Identify which cell holds the provided text, then report its (X, Y) central coordinate. 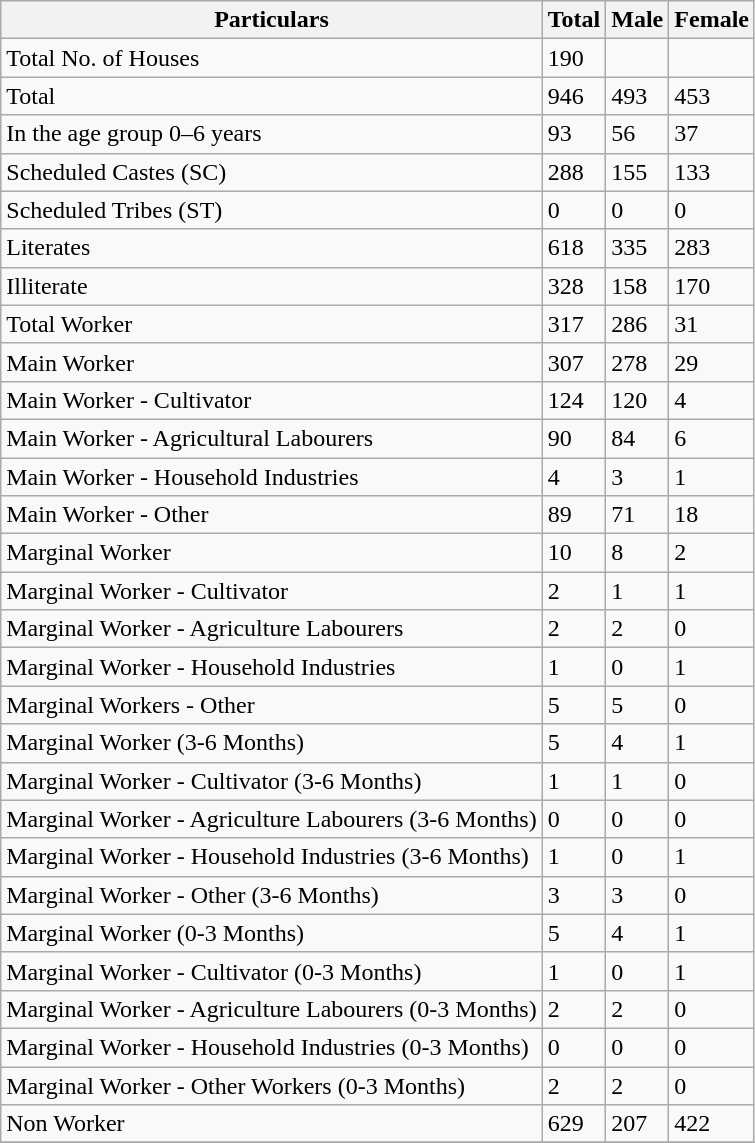
618 (574, 248)
Marginal Worker - Cultivator (3-6 Months) (272, 781)
56 (638, 134)
133 (712, 172)
170 (712, 286)
Marginal Worker (0-3 Months) (272, 933)
71 (638, 515)
124 (574, 400)
Female (712, 20)
Marginal Worker - Cultivator (0-3 Months) (272, 971)
Main Worker (272, 362)
29 (712, 362)
Marginal Worker - Other (3-6 Months) (272, 895)
278 (638, 362)
422 (712, 1124)
335 (638, 248)
Main Worker - Household Industries (272, 477)
288 (574, 172)
37 (712, 134)
Non Worker (272, 1124)
Scheduled Tribes (ST) (272, 210)
283 (712, 248)
Illiterate (272, 286)
Marginal Workers - Other (272, 705)
453 (712, 96)
120 (638, 400)
155 (638, 172)
946 (574, 96)
158 (638, 286)
Marginal Worker - Household Industries (0-3 Months) (272, 1047)
Particulars (272, 20)
207 (638, 1124)
Main Worker - Agricultural Labourers (272, 438)
Marginal Worker - Agriculture Labourers (272, 629)
Literates (272, 248)
Total Worker (272, 324)
Marginal Worker - Other Workers (0-3 Months) (272, 1085)
Marginal Worker - Cultivator (272, 591)
6 (712, 438)
Marginal Worker - Agriculture Labourers (0-3 Months) (272, 1009)
Main Worker - Other (272, 515)
Male (638, 20)
Marginal Worker - Household Industries (272, 667)
Scheduled Castes (SC) (272, 172)
Marginal Worker (3-6 Months) (272, 743)
Marginal Worker - Agriculture Labourers (3-6 Months) (272, 819)
31 (712, 324)
Main Worker - Cultivator (272, 400)
493 (638, 96)
8 (638, 553)
328 (574, 286)
317 (574, 324)
89 (574, 515)
190 (574, 58)
10 (574, 553)
93 (574, 134)
307 (574, 362)
18 (712, 515)
90 (574, 438)
Marginal Worker (272, 553)
In the age group 0–6 years (272, 134)
286 (638, 324)
Marginal Worker - Household Industries (3-6 Months) (272, 857)
84 (638, 438)
629 (574, 1124)
Total No. of Houses (272, 58)
